Pinpoint the cell where the given text exists, returning its (X, Y) midpoint coordinate. 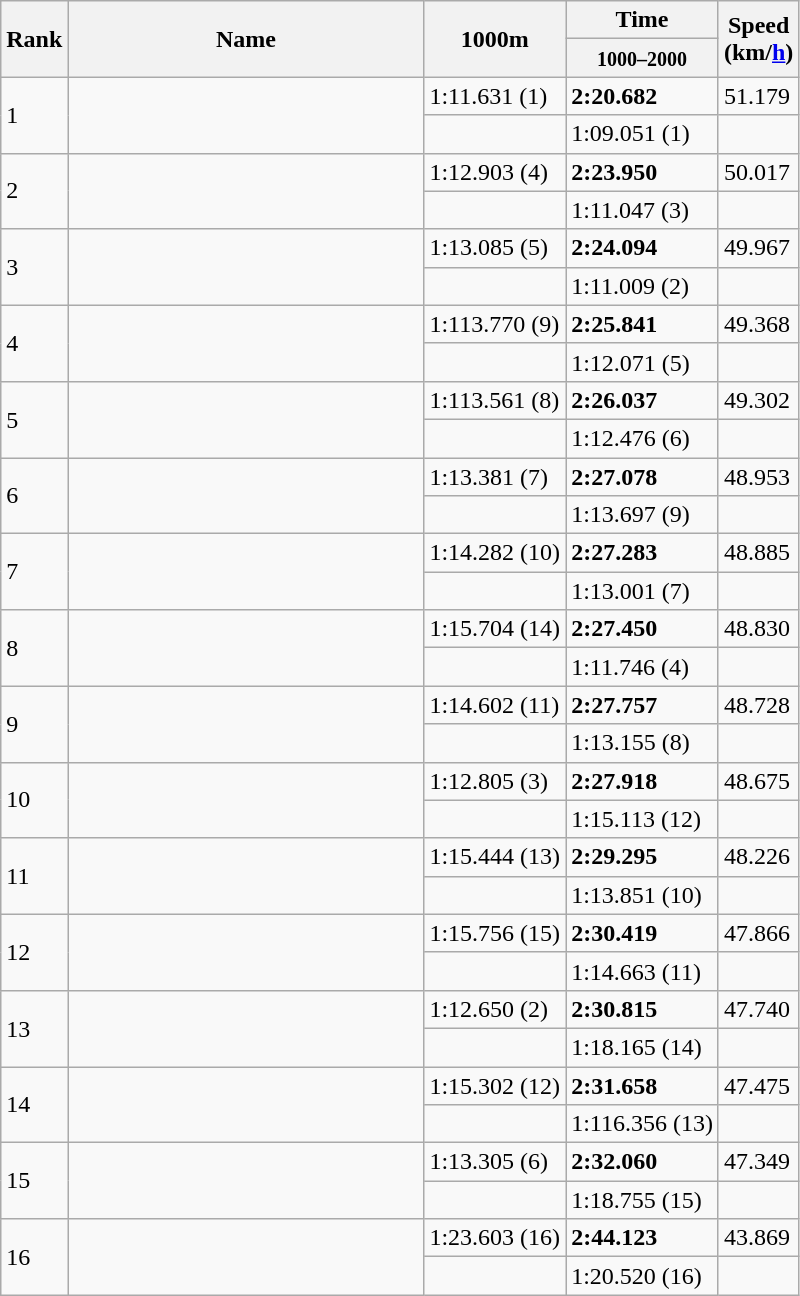
1:13.085 (5) (495, 248)
1:113.561 (8) (495, 400)
48.226 (758, 857)
1:15.302 (12) (495, 1085)
13 (34, 1028)
48.830 (758, 629)
14 (34, 1104)
3 (34, 267)
7 (34, 572)
Rank (34, 39)
1:18.165 (14) (642, 1047)
15 (34, 1181)
12 (34, 952)
47.349 (758, 1162)
2 (34, 191)
1:11.047 (3) (642, 210)
1:13.697 (9) (642, 515)
1:13.305 (6) (495, 1162)
1:11.631 (1) (495, 96)
2:44.123 (642, 1238)
1 (34, 115)
1:13.851 (10) (642, 895)
Time (642, 20)
2:25.841 (642, 324)
1000–2000 (642, 58)
1:12.071 (5) (642, 362)
Name (246, 39)
1:18.755 (15) (642, 1200)
2:27.450 (642, 629)
8 (34, 648)
1:12.903 (4) (495, 172)
51.179 (758, 96)
2:27.757 (642, 705)
1:13.155 (8) (642, 743)
1:14.663 (11) (642, 971)
1:113.770 (9) (495, 324)
49.302 (758, 400)
1:11.009 (2) (642, 286)
2:30.419 (642, 933)
1:12.805 (3) (495, 781)
2:29.295 (642, 857)
1:15.444 (13) (495, 857)
2:31.658 (642, 1085)
50.017 (758, 172)
10 (34, 800)
49.368 (758, 324)
2:27.078 (642, 477)
47.475 (758, 1085)
11 (34, 876)
4 (34, 343)
48.953 (758, 477)
2:23.950 (642, 172)
Speed(km/h) (758, 39)
1:15.113 (12) (642, 819)
49.967 (758, 248)
48.885 (758, 553)
1:13.381 (7) (495, 477)
2:20.682 (642, 96)
43.869 (758, 1238)
1:14.282 (10) (495, 553)
1:15.756 (15) (495, 933)
1:12.650 (2) (495, 1009)
16 (34, 1257)
47.866 (758, 933)
48.675 (758, 781)
6 (34, 496)
1:11.746 (4) (642, 667)
1:09.051 (1) (642, 134)
5 (34, 419)
2:32.060 (642, 1162)
2:30.815 (642, 1009)
2:24.094 (642, 248)
2:26.037 (642, 400)
1000m (495, 39)
1:116.356 (13) (642, 1124)
47.740 (758, 1009)
1:12.476 (6) (642, 438)
9 (34, 724)
1:15.704 (14) (495, 629)
1:14.602 (11) (495, 705)
2:27.283 (642, 553)
1:23.603 (16) (495, 1238)
1:20.520 (16) (642, 1276)
2:27.918 (642, 781)
48.728 (758, 705)
1:13.001 (7) (642, 591)
